Return the (X, Y) coordinate for the center point of the cell that contains the specified text.  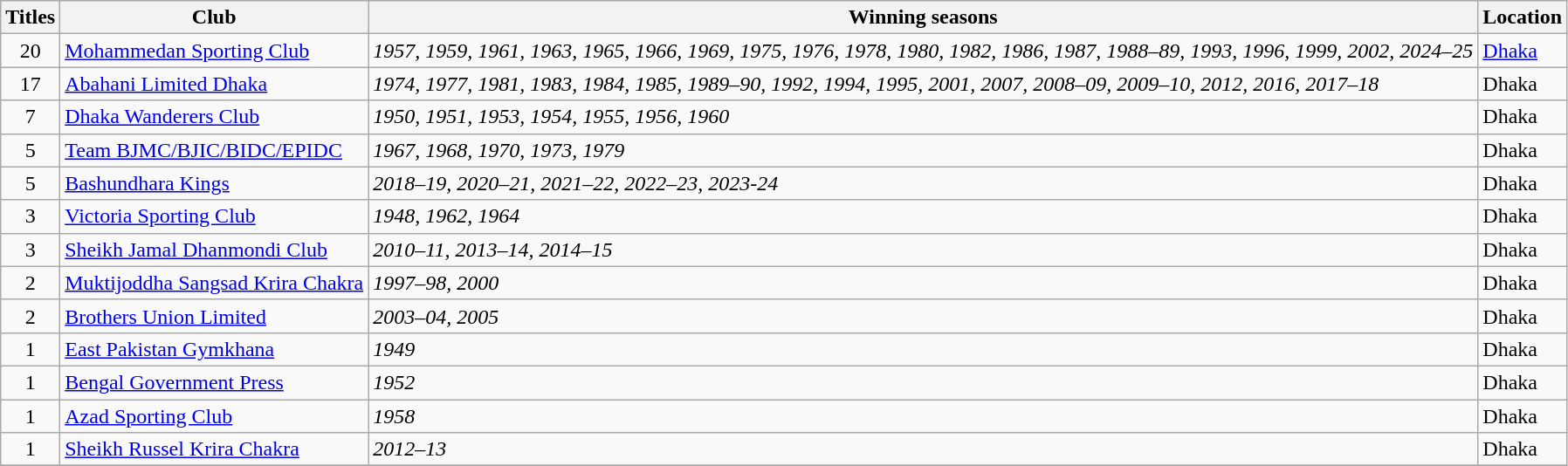
Abahani Limited Dhaka (215, 84)
1949 (924, 349)
1948, 1962, 1964 (924, 216)
2018–19, 2020–21, 2021–22, 2022–23, 2023-24 (924, 183)
Bashundhara Kings (215, 183)
Azad Sporting Club (215, 416)
1958 (924, 416)
Sheikh Jamal Dhanmondi Club (215, 250)
Brothers Union Limited (215, 316)
Winning seasons (924, 17)
2012–13 (924, 449)
Team BJMC/BJIC/BIDC/EPIDC (215, 150)
17 (31, 84)
Victoria Sporting Club (215, 216)
7 (31, 117)
Muktijoddha Sangsad Krira Chakra (215, 283)
Dhaka Wanderers Club (215, 117)
Club (215, 17)
20 (31, 51)
East Pakistan Gymkhana (215, 349)
Location (1523, 17)
1957, 1959, 1961, 1963, 1965, 1966, 1969, 1975, 1976, 1978, 1980, 1982, 1986, 1987, 1988–89, 1993, 1996, 1999, 2002, 2024–25 (924, 51)
2010–11, 2013–14, 2014–15 (924, 250)
1974, 1977, 1981, 1983, 1984, 1985, 1989–90, 1992, 1994, 1995, 2001, 2007, 2008–09, 2009–10, 2012, 2016, 2017–18 (924, 84)
2003–04, 2005 (924, 316)
1952 (924, 382)
Sheikh Russel Krira Chakra (215, 449)
1967, 1968, 1970, 1973, 1979 (924, 150)
Mohammedan Sporting Club (215, 51)
1997–98, 2000 (924, 283)
Titles (31, 17)
1950, 1951, 1953, 1954, 1955, 1956, 1960 (924, 117)
Bengal Government Press (215, 382)
